Pinpoint the cell where the given text exists, returning its [X, Y] midpoint coordinate. 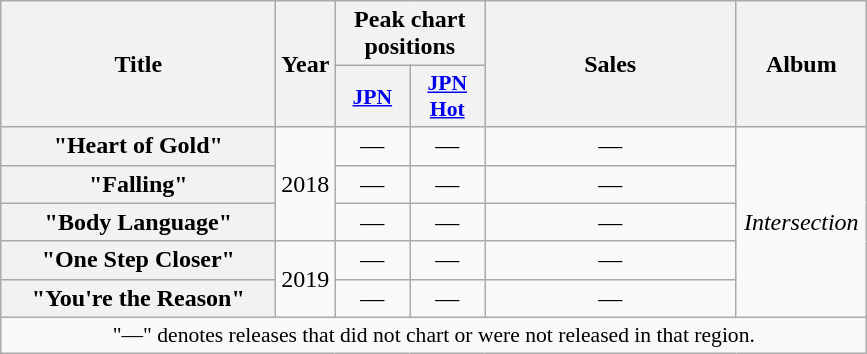
JPN [372, 96]
Year [306, 64]
"—" denotes releases that did not chart or were not released in that region. [434, 335]
2019 [306, 279]
"Heart of Gold" [138, 146]
Sales [610, 64]
"Falling" [138, 184]
2018 [306, 184]
Album [802, 64]
Peak chart positions [410, 34]
"One Step Closer" [138, 260]
Title [138, 64]
JPNHot [448, 96]
"You're the Reason" [138, 298]
Intersection [802, 222]
"Body Language" [138, 222]
